Locate the cell with the specified text and output its (x, y) center coordinate. 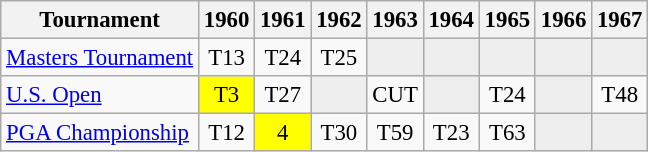
T23 (451, 133)
1960 (227, 20)
1961 (283, 20)
PGA Championship (100, 133)
T48 (620, 95)
T63 (507, 133)
T59 (395, 133)
T12 (227, 133)
T3 (227, 95)
1964 (451, 20)
1965 (507, 20)
T27 (283, 95)
T25 (339, 58)
1963 (395, 20)
CUT (395, 95)
T30 (339, 133)
1966 (563, 20)
4 (283, 133)
1967 (620, 20)
Masters Tournament (100, 58)
T13 (227, 58)
Tournament (100, 20)
1962 (339, 20)
U.S. Open (100, 95)
